From the cell containing the given text, extract its center point as [x, y] coordinate. 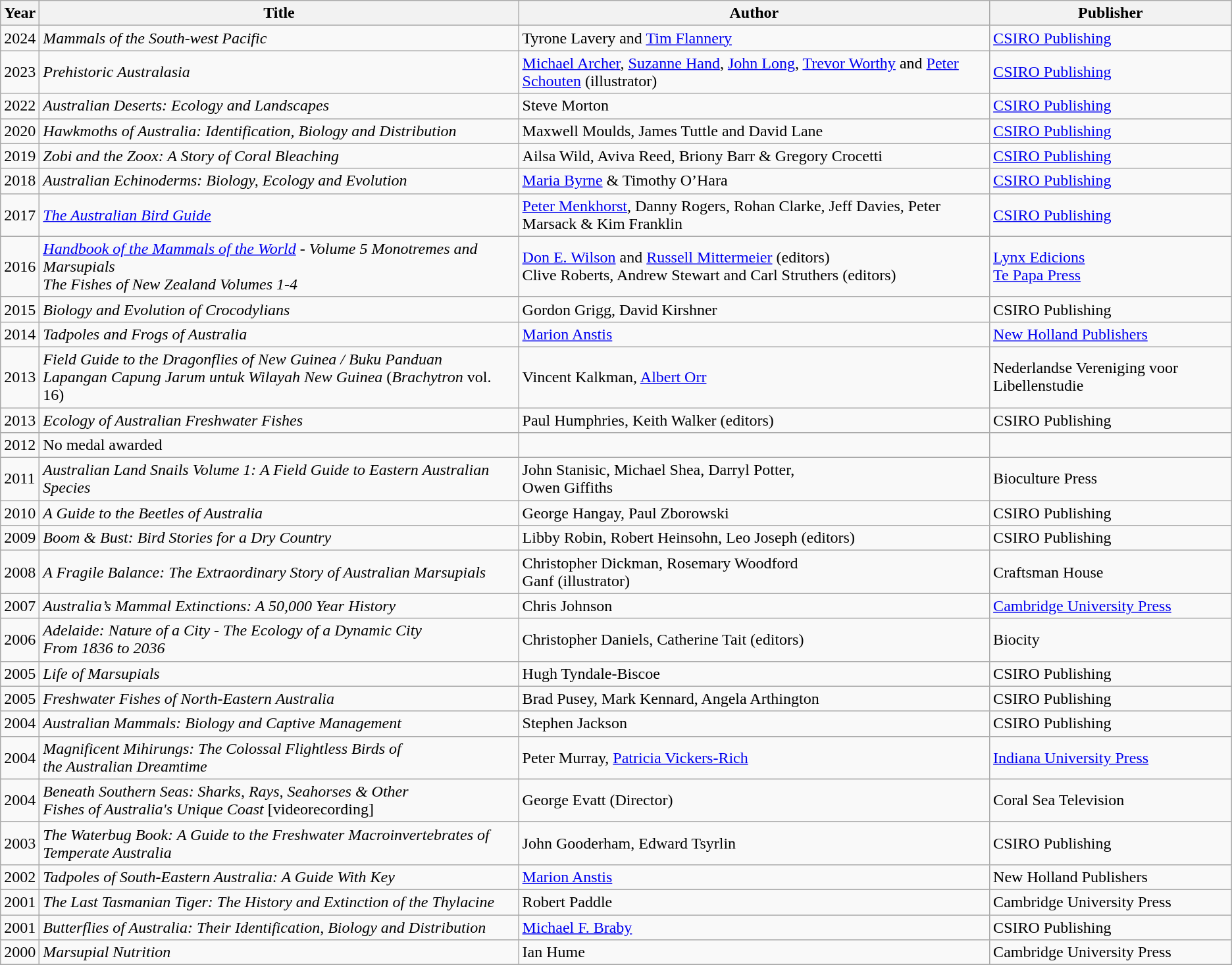
John Gooderham, Edward Tsyrlin [754, 843]
Christopher Dickman, Rosemary WoodfordGanf (illustrator) [754, 572]
Steve Morton [754, 106]
Robert Paddle [754, 902]
Australian Mammals: Biology and Captive Management [279, 724]
Chris Johnson [754, 606]
John Stanisic, Michael Shea, Darryl Potter,Owen Giffiths [754, 479]
Stephen Jackson [754, 724]
2002 [20, 877]
The Australian Bird Guide [279, 214]
Nederlandse Vereniging voor Libellenstudie [1111, 377]
Tadpoles of South-Eastern Australia: A Guide With Key [279, 877]
Tyrone Lavery and Tim Flannery [754, 38]
George Hangay, Paul Zborowski [754, 513]
Freshwater Fishes of North-Eastern Australia [279, 699]
2015 [20, 309]
Adelaide: Nature of a City - The Ecology of a Dynamic CityFrom 1836 to 2036 [279, 639]
The Last Tasmanian Tiger: The History and Extinction of the Thylacine [279, 902]
Christopher Daniels, Catherine Tait (editors) [754, 639]
Biology and Evolution of Crocodylians [279, 309]
2009 [20, 538]
Prehistoric Australasia [279, 72]
Publisher [1111, 13]
2024 [20, 38]
2016 [20, 266]
2018 [20, 181]
Australian Land Snails Volume 1: A Field Guide to Eastern Australian Species [279, 479]
Australian Deserts: Ecology and Landscapes [279, 106]
Michael F. Braby [754, 927]
2008 [20, 572]
Australian Echinoderms: Biology, Ecology and Evolution [279, 181]
2003 [20, 843]
A Fragile Balance: The Extraordinary Story of Australian Marsupials [279, 572]
Magnificent Mihirungs: The Colossal Flightless Birds ofthe Australian Dreamtime [279, 758]
2019 [20, 156]
Paul Humphries, Keith Walker (editors) [754, 420]
2011 [20, 479]
2012 [20, 445]
No medal awarded [279, 445]
2007 [20, 606]
Zobi and the Zoox: A Story of Coral Bleaching [279, 156]
Hugh Tyndale-Biscoe [754, 674]
Mammals of the South-west Pacific [279, 38]
Craftsman House [1111, 572]
Author [754, 13]
Boom & Bust: Bird Stories for a Dry Country [279, 538]
Bioculture Press [1111, 479]
Marsupial Nutrition [279, 953]
Lynx EdicionsTe Papa Press [1111, 266]
Butterflies of Australia: Their Identification, Biology and Distribution [279, 927]
Gordon Grigg, David Kirshner [754, 309]
Peter Menkhorst, Danny Rogers, Rohan Clarke, Jeff Davies, Peter Marsack & Kim Franklin [754, 214]
2000 [20, 953]
The Waterbug Book: A Guide to the Freshwater Macroinvertebrates of Temperate Australia [279, 843]
2010 [20, 513]
2017 [20, 214]
2023 [20, 72]
Handbook of the Mammals of the World - Volume 5 Monotremes and MarsupialsThe Fishes of New Zealand Volumes 1-4 [279, 266]
Year [20, 13]
Life of Marsupials [279, 674]
2022 [20, 106]
Ian Hume [754, 953]
Indiana University Press [1111, 758]
Tadpoles and Frogs of Australia [279, 334]
A Guide to the Beetles of Australia [279, 513]
Beneath Southern Seas: Sharks, Rays, Seahorses & OtherFishes of Australia's Unique Coast [videorecording] [279, 800]
George Evatt (Director) [754, 800]
Peter Murray, Patricia Vickers-Rich [754, 758]
Biocity [1111, 639]
Maria Byrne & Timothy O’Hara [754, 181]
Australia’s Mammal Extinctions: A 50,000 Year History [279, 606]
Ailsa Wild, Aviva Reed, Briony Barr & Gregory Crocetti [754, 156]
Maxwell Moulds, James Tuttle and David Lane [754, 131]
Michael Archer, Suzanne Hand, John Long, Trevor Worthy and Peter Schouten (illustrator) [754, 72]
2020 [20, 131]
Field Guide to the Dragonflies of New Guinea / Buku PanduanLapangan Capung Jarum untuk Wilayah New Guinea (Brachytron vol. 16) [279, 377]
Vincent Kalkman, Albert Orr [754, 377]
Title [279, 13]
Coral Sea Television [1111, 800]
2014 [20, 334]
Libby Robin, Robert Heinsohn, Leo Joseph (editors) [754, 538]
Brad Pusey, Mark Kennard, Angela Arthington [754, 699]
Ecology of Australian Freshwater Fishes [279, 420]
2006 [20, 639]
Don E. Wilson and Russell Mittermeier (editors)Clive Roberts, Andrew Stewart and Carl Struthers (editors) [754, 266]
Hawkmoths of Australia: Identification, Biology and Distribution [279, 131]
